Identify which cell holds the provided text, then report its [X, Y] central coordinate. 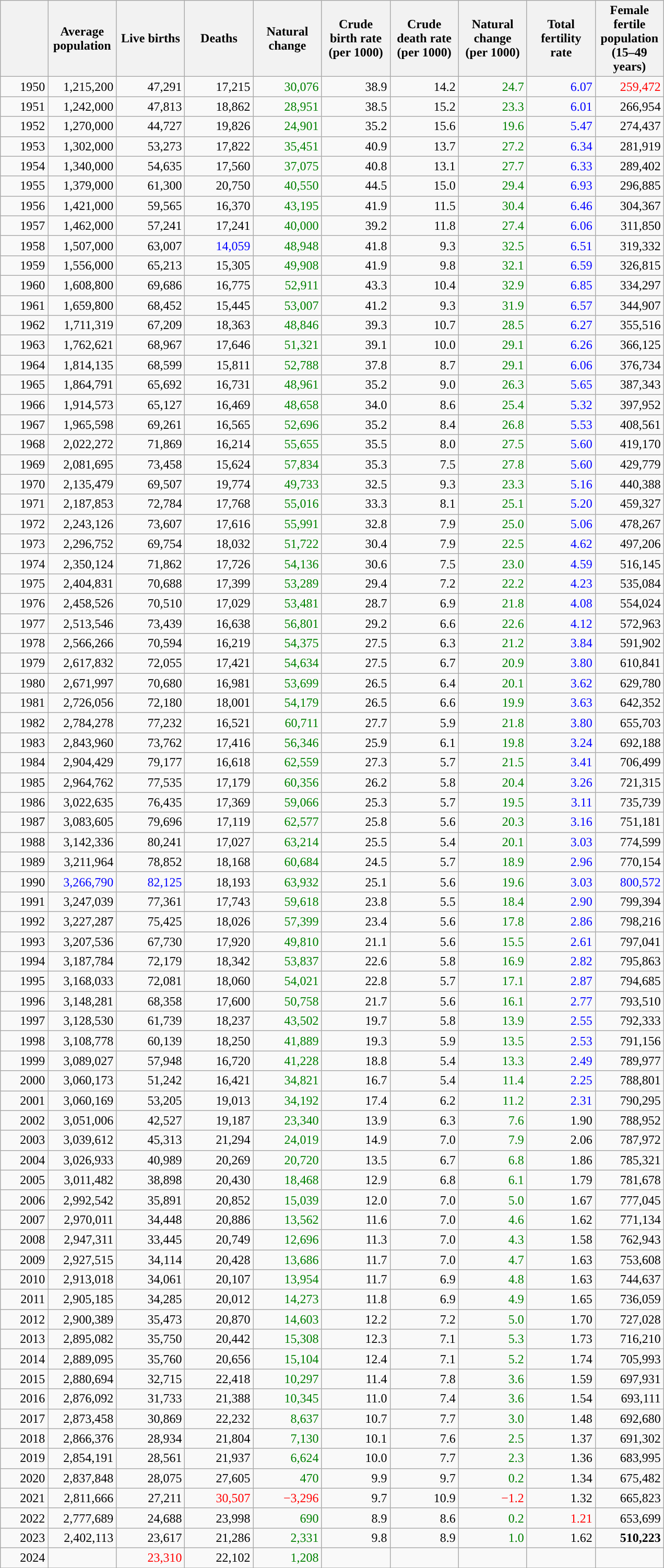
−1.2 [493, 1498]
1977 [24, 623]
20,720 [287, 1160]
15.6 [424, 126]
1959 [24, 265]
1,242,000 [82, 107]
1967 [24, 425]
2020 [24, 1478]
1962 [24, 325]
6.26 [561, 345]
2,458,526 [82, 603]
3,022,635 [82, 802]
3,011,482 [82, 1180]
12.9 [356, 1180]
39.1 [356, 345]
727,028 [630, 1319]
1983 [24, 743]
1989 [24, 862]
2,947,311 [82, 1239]
26.2 [356, 782]
2.06 [561, 1140]
642,352 [630, 703]
478,267 [630, 524]
693,111 [630, 1399]
17,616 [219, 524]
4.23 [561, 583]
1950 [24, 87]
15.5 [493, 942]
785,321 [630, 1160]
27.4 [493, 226]
6.59 [561, 265]
2019 [24, 1458]
1.48 [561, 1419]
774,599 [630, 842]
41,889 [287, 1041]
2,837,848 [82, 1478]
5.06 [561, 524]
1,507,000 [82, 245]
55,991 [287, 524]
1979 [24, 663]
65,127 [150, 405]
38.5 [356, 107]
2001 [24, 1101]
79,177 [150, 763]
25.4 [493, 405]
18,363 [219, 325]
2.53 [561, 1041]
692,188 [630, 743]
15,624 [219, 464]
440,388 [630, 484]
Total fertility rate [561, 39]
2023 [24, 1538]
18,468 [287, 1180]
753,608 [630, 1259]
18.9 [493, 862]
419,170 [630, 444]
19,013 [219, 1101]
80,241 [150, 842]
2,904,429 [82, 763]
344,907 [630, 306]
2,187,853 [82, 504]
41.8 [356, 245]
31,733 [150, 1399]
25.5 [356, 842]
10.9 [424, 1498]
1,556,000 [82, 265]
797,041 [630, 942]
535,084 [630, 583]
43,502 [287, 1021]
2,913,018 [82, 1280]
6.85 [561, 285]
55,655 [287, 444]
63,932 [287, 882]
13,686 [287, 1259]
41,228 [287, 1061]
1.37 [561, 1438]
1996 [24, 1001]
2,854,191 [82, 1458]
1,762,621 [82, 345]
13,954 [287, 1280]
721,315 [630, 782]
10.1 [356, 1438]
2,777,689 [82, 1518]
70,594 [150, 643]
16,775 [219, 285]
18,032 [219, 544]
2.49 [561, 1061]
2.77 [561, 1001]
762,943 [630, 1239]
1,864,791 [82, 385]
5.2 [493, 1359]
57,399 [287, 921]
68,599 [150, 365]
53,289 [287, 583]
781,678 [630, 1180]
11.6 [356, 1220]
28.7 [356, 603]
1.59 [561, 1379]
665,823 [630, 1498]
3.63 [561, 703]
16,219 [219, 643]
40,989 [150, 1160]
17.1 [493, 981]
59,066 [287, 802]
429,779 [630, 464]
54,136 [287, 564]
5.47 [561, 126]
47,291 [150, 87]
48,846 [287, 325]
24,019 [287, 1140]
14,273 [287, 1300]
67,730 [150, 942]
48,961 [287, 385]
14.9 [356, 1140]
2.61 [561, 942]
13,562 [287, 1220]
408,561 [630, 425]
77,232 [150, 723]
34,114 [150, 1259]
2004 [24, 1160]
35.5 [356, 444]
2,402,113 [82, 1538]
53,481 [287, 603]
3,083,605 [82, 822]
21,294 [219, 1140]
44,727 [150, 126]
2,927,515 [82, 1259]
20,750 [219, 186]
70,688 [150, 583]
2024 [24, 1558]
38.9 [356, 87]
4.08 [561, 603]
3,060,169 [82, 1101]
788,801 [630, 1081]
798,216 [630, 921]
19.8 [493, 743]
59,618 [287, 902]
17,027 [219, 842]
50,758 [287, 1001]
Female fertile population (15–49 years) [630, 39]
2,811,666 [82, 1498]
1987 [24, 822]
2002 [24, 1120]
20,428 [219, 1259]
14,059 [219, 245]
1.70 [561, 1319]
1991 [24, 902]
12.2 [356, 1319]
54,634 [287, 663]
1.34 [561, 1478]
2.82 [561, 962]
15,039 [287, 1200]
24,901 [287, 126]
39.2 [356, 226]
15,104 [287, 1359]
3,168,033 [82, 981]
459,327 [630, 504]
19,774 [219, 484]
11.2 [493, 1101]
24.5 [356, 862]
1998 [24, 1041]
22.2 [493, 583]
28,561 [150, 1458]
21.7 [356, 1001]
2007 [24, 1220]
5.20 [561, 504]
34,285 [150, 1300]
3,148,281 [82, 1001]
3,247,039 [82, 902]
12.4 [356, 1359]
22,102 [219, 1558]
68,358 [150, 1001]
10,345 [287, 1399]
1960 [24, 285]
24.7 [493, 87]
3.16 [561, 822]
1985 [24, 782]
19.5 [493, 802]
1965 [24, 385]
49,733 [287, 484]
2018 [24, 1438]
38,898 [150, 1180]
15,308 [287, 1339]
1,462,000 [82, 226]
79,696 [150, 822]
2,964,762 [82, 782]
68,452 [150, 306]
16,720 [219, 1061]
8.1 [424, 504]
1993 [24, 942]
11.3 [356, 1239]
5.16 [561, 484]
18,237 [219, 1021]
4.9 [493, 1300]
1.67 [561, 1200]
6.4 [424, 683]
48,948 [287, 245]
5.32 [561, 405]
32.9 [493, 285]
27,605 [219, 1478]
795,863 [630, 962]
1973 [24, 544]
65,692 [150, 385]
20,442 [219, 1339]
319,332 [630, 245]
2011 [24, 1300]
23,340 [287, 1120]
655,703 [630, 723]
72,179 [150, 962]
17,726 [219, 564]
2022 [24, 1518]
1957 [24, 226]
73,762 [150, 743]
26.3 [493, 385]
4.59 [561, 564]
1978 [24, 643]
1,208 [287, 1558]
1.79 [561, 1180]
18,193 [219, 882]
29.2 [356, 623]
20,430 [219, 1180]
Natural change (per 1000) [493, 39]
11.0 [356, 1399]
69,754 [150, 544]
397,952 [630, 405]
27.8 [493, 464]
8,637 [287, 1419]
18,250 [219, 1041]
16,638 [219, 623]
1.86 [561, 1160]
2009 [24, 1259]
1,421,000 [82, 206]
2,404,831 [82, 583]
51,242 [150, 1081]
52,911 [287, 285]
675,482 [630, 1478]
366,125 [630, 345]
45,313 [150, 1140]
22,232 [219, 1419]
10.4 [424, 285]
6.07 [561, 87]
23,310 [150, 1558]
1976 [24, 603]
3.11 [561, 802]
289,402 [630, 166]
3.62 [561, 683]
2,905,185 [82, 1300]
2.5 [493, 1438]
2.31 [561, 1101]
77,535 [150, 782]
2016 [24, 1399]
788,952 [630, 1120]
16,981 [219, 683]
2005 [24, 1180]
744,637 [630, 1280]
17,416 [219, 743]
75,425 [150, 921]
2,296,752 [82, 544]
3,128,530 [82, 1021]
6.51 [561, 245]
591,902 [630, 643]
30.6 [356, 564]
6.33 [561, 166]
692,680 [630, 1419]
1.36 [561, 1458]
1.54 [561, 1399]
2,992,542 [82, 1200]
72,055 [150, 663]
2,566,266 [82, 643]
1958 [24, 245]
2010 [24, 1280]
16.9 [493, 962]
53,007 [287, 306]
17,241 [219, 226]
44.5 [356, 186]
2021 [24, 1498]
794,685 [630, 981]
2,900,389 [82, 1319]
35,473 [150, 1319]
35.3 [356, 464]
17,560 [219, 166]
43,195 [287, 206]
2,866,376 [82, 1438]
376,734 [630, 365]
22.5 [493, 544]
1970 [24, 484]
3.41 [561, 763]
16,421 [219, 1081]
2.87 [561, 981]
610,841 [630, 663]
69,261 [150, 425]
1,215,200 [82, 87]
40,550 [287, 186]
68,967 [150, 345]
1974 [24, 564]
706,499 [630, 763]
16,521 [219, 723]
49,810 [287, 942]
28.5 [493, 325]
1,711,319 [82, 325]
3.26 [561, 782]
37,075 [287, 166]
57,834 [287, 464]
6.27 [561, 325]
2003 [24, 1140]
690 [287, 1518]
736,059 [630, 1300]
2,243,126 [82, 524]
1.90 [561, 1120]
60,711 [287, 723]
3.24 [561, 743]
63,214 [287, 842]
2,970,011 [82, 1220]
3.0 [493, 1419]
1966 [24, 405]
19,826 [219, 126]
296,885 [630, 186]
61,739 [150, 1021]
787,972 [630, 1140]
4.12 [561, 623]
2.3 [493, 1458]
16.7 [356, 1081]
5.3 [493, 1339]
2,876,092 [82, 1399]
23,998 [219, 1518]
792,333 [630, 1021]
16,370 [219, 206]
21.1 [356, 942]
57,948 [150, 1061]
20,107 [219, 1280]
6.34 [561, 146]
259,472 [630, 87]
70,510 [150, 603]
716,210 [630, 1339]
15,305 [219, 265]
387,343 [630, 385]
3,026,933 [82, 1160]
18,168 [219, 862]
26.8 [493, 425]
2,671,997 [82, 683]
799,394 [630, 902]
60,139 [150, 1041]
691,302 [630, 1438]
1975 [24, 583]
9.0 [424, 385]
3,060,173 [82, 1081]
2017 [24, 1419]
69,686 [150, 285]
1982 [24, 723]
311,850 [630, 226]
37.8 [356, 365]
40.9 [356, 146]
6.57 [561, 306]
1999 [24, 1061]
1963 [24, 345]
16,214 [219, 444]
1994 [24, 962]
1954 [24, 166]
33,445 [150, 1239]
1.73 [561, 1339]
326,815 [630, 265]
6.01 [561, 107]
32.8 [356, 524]
21,937 [219, 1458]
554,024 [630, 603]
17,822 [219, 146]
43.3 [356, 285]
3,211,964 [82, 862]
2.96 [561, 862]
35,750 [150, 1339]
274,437 [630, 126]
1,814,135 [82, 365]
4.7 [493, 1259]
27.2 [493, 146]
21,388 [219, 1399]
21,286 [219, 1538]
3,051,006 [82, 1120]
41.2 [356, 306]
71,862 [150, 564]
572,963 [630, 623]
18,060 [219, 981]
34,192 [287, 1101]
32.1 [493, 265]
266,954 [630, 107]
777,045 [630, 1200]
19.3 [356, 1041]
72,784 [150, 504]
56,346 [287, 743]
17,421 [219, 663]
11.5 [424, 206]
1952 [24, 126]
28,951 [287, 107]
Crude death rate (per 1000) [424, 39]
497,206 [630, 544]
72,180 [150, 703]
77,361 [150, 902]
1969 [24, 464]
2,784,278 [82, 723]
516,145 [630, 564]
53,699 [287, 683]
16.1 [493, 1001]
33.3 [356, 504]
1.0 [493, 1538]
6,624 [287, 1458]
65,213 [150, 265]
653,699 [630, 1518]
3,207,536 [82, 942]
20,886 [219, 1220]
7.8 [424, 1379]
735,739 [630, 802]
20,852 [219, 1200]
1980 [24, 683]
55,016 [287, 504]
15,811 [219, 365]
6.2 [424, 1101]
17,600 [219, 1001]
35,891 [150, 1200]
35,451 [287, 146]
17,920 [219, 942]
23.8 [356, 902]
18,862 [219, 107]
751,181 [630, 822]
17,369 [219, 802]
5.5 [424, 902]
28,934 [150, 1438]
19.7 [356, 1021]
19.9 [493, 703]
31.9 [493, 306]
82,125 [150, 882]
2.55 [561, 1021]
4.3 [493, 1239]
1972 [24, 524]
12.3 [356, 1339]
69,507 [150, 484]
20,012 [219, 1300]
2.86 [561, 921]
4.8 [493, 1280]
20,749 [219, 1239]
71,869 [150, 444]
17,768 [219, 504]
1,302,000 [82, 146]
10,297 [287, 1379]
1956 [24, 206]
789,977 [630, 1061]
5.65 [561, 385]
72,081 [150, 981]
9.9 [356, 1478]
2012 [24, 1319]
334,297 [630, 285]
3,266,790 [82, 882]
25.9 [356, 743]
48,658 [287, 405]
28,075 [150, 1478]
2,513,546 [82, 623]
1990 [24, 882]
2.90 [561, 902]
17,029 [219, 603]
62,577 [287, 822]
3,089,027 [82, 1061]
2,135,479 [82, 484]
30,507 [219, 1498]
8.7 [424, 365]
770,154 [630, 862]
17.4 [356, 1101]
1,608,800 [82, 285]
73,607 [150, 524]
30,076 [287, 87]
34,448 [150, 1220]
30,869 [150, 1419]
1,914,573 [82, 405]
1968 [24, 444]
54,375 [287, 643]
2,726,056 [82, 703]
25.0 [493, 524]
20,870 [219, 1319]
800,572 [630, 882]
1.74 [561, 1359]
2,081,695 [82, 464]
1964 [24, 365]
629,780 [630, 683]
697,931 [630, 1379]
34.0 [356, 405]
1988 [24, 842]
2,331 [287, 1538]
60,684 [287, 862]
Crude birth rate (per 1000) [356, 39]
60,356 [287, 782]
3,142,336 [82, 842]
1961 [24, 306]
683,995 [630, 1458]
705,993 [630, 1359]
1951 [24, 107]
2,880,694 [82, 1379]
7,130 [287, 1438]
53,205 [150, 1101]
1971 [24, 504]
21.5 [493, 763]
1.58 [561, 1239]
59,565 [150, 206]
53,837 [287, 962]
51,321 [287, 345]
52,696 [287, 425]
304,367 [630, 206]
54,635 [150, 166]
793,510 [630, 1001]
18,001 [219, 703]
2,873,458 [82, 1419]
−3,296 [287, 1498]
76,435 [150, 802]
27,211 [150, 1498]
4.6 [493, 1220]
54,179 [287, 703]
12.0 [356, 1200]
13.1 [424, 166]
34,061 [150, 1280]
1.32 [561, 1498]
8.4 [424, 425]
57,241 [150, 226]
35,760 [150, 1359]
18,342 [219, 962]
16,731 [219, 385]
20.9 [493, 663]
1.21 [561, 1518]
281,919 [630, 146]
1981 [24, 703]
1953 [24, 146]
61,300 [150, 186]
78,852 [150, 862]
12,696 [287, 1239]
22.8 [356, 981]
15.2 [424, 107]
Deaths [219, 39]
25.3 [356, 802]
470 [287, 1478]
5.53 [561, 425]
20.3 [493, 822]
24,688 [150, 1518]
3,039,612 [82, 1140]
2,895,082 [82, 1339]
18.4 [493, 902]
18.8 [356, 1061]
20,269 [219, 1160]
70,680 [150, 683]
Live births [150, 39]
19,187 [219, 1120]
1,270,000 [82, 126]
21,804 [219, 1438]
3,227,287 [82, 921]
20,656 [219, 1359]
23.0 [493, 564]
6.46 [561, 206]
1986 [24, 802]
1,965,598 [82, 425]
790,295 [630, 1101]
73,439 [150, 623]
15.0 [424, 186]
2,843,960 [82, 743]
3.84 [561, 643]
67,209 [150, 325]
39.3 [356, 325]
2006 [24, 1200]
73,458 [150, 464]
3,108,778 [82, 1041]
20.4 [493, 782]
40,000 [287, 226]
32,715 [150, 1379]
1,340,000 [82, 166]
17,179 [219, 782]
6.93 [561, 186]
3,187,784 [82, 962]
791,156 [630, 1041]
510,223 [630, 1538]
16,469 [219, 405]
51,722 [287, 544]
1.65 [561, 1300]
53,273 [150, 146]
2,617,832 [82, 663]
40.8 [356, 166]
16,618 [219, 763]
56,801 [287, 623]
54,021 [287, 981]
16,565 [219, 425]
27.3 [356, 763]
52,788 [287, 365]
1997 [24, 1021]
2.25 [561, 1081]
2015 [24, 1379]
14.2 [424, 87]
42,527 [150, 1120]
2008 [24, 1239]
Natural change [287, 39]
17,743 [219, 902]
17,399 [219, 583]
13.3 [493, 1061]
7.4 [424, 1399]
1984 [24, 763]
1,379,000 [82, 186]
4.62 [561, 544]
1995 [24, 981]
355,516 [630, 325]
34,821 [287, 1081]
1992 [24, 921]
8.0 [424, 444]
1,659,800 [82, 306]
21.2 [493, 643]
2013 [24, 1339]
15,445 [219, 306]
2014 [24, 1359]
17,119 [219, 822]
771,134 [630, 1220]
23.4 [356, 921]
2,022,272 [82, 444]
17.8 [493, 921]
22,418 [219, 1379]
Average population [82, 39]
25.8 [356, 822]
47,813 [150, 107]
18,026 [219, 921]
2000 [24, 1081]
17,646 [219, 345]
23,617 [150, 1538]
2,350,124 [82, 564]
2,889,095 [82, 1359]
17,215 [219, 87]
14,603 [287, 1319]
13.7 [424, 146]
63,007 [150, 245]
49,908 [287, 265]
62,559 [287, 763]
1955 [24, 186]
